Pinpoint the cell where the given text exists, returning its [X, Y] midpoint coordinate. 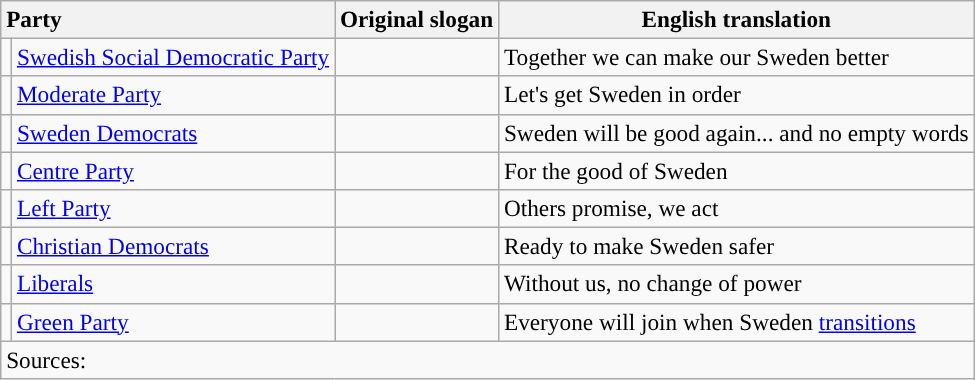
Others promise, we act [737, 208]
Without us, no change of power [737, 284]
Moderate Party [174, 95]
Green Party [174, 322]
Swedish Social Democratic Party [174, 57]
Christian Democrats [174, 246]
Left Party [174, 208]
Original slogan [416, 19]
Sources: [488, 359]
Sweden Democrats [174, 133]
Together we can make our Sweden better [737, 57]
Let's get Sweden in order [737, 95]
Liberals [174, 284]
Party [168, 19]
Centre Party [174, 170]
Sweden will be good again... and no empty words [737, 133]
Everyone will join when Sweden transitions [737, 322]
For the good of Sweden [737, 170]
English translation [737, 19]
Ready to make Sweden safer [737, 246]
